Detect which cell encompasses the target text, then output its [X, Y] center coordinate. 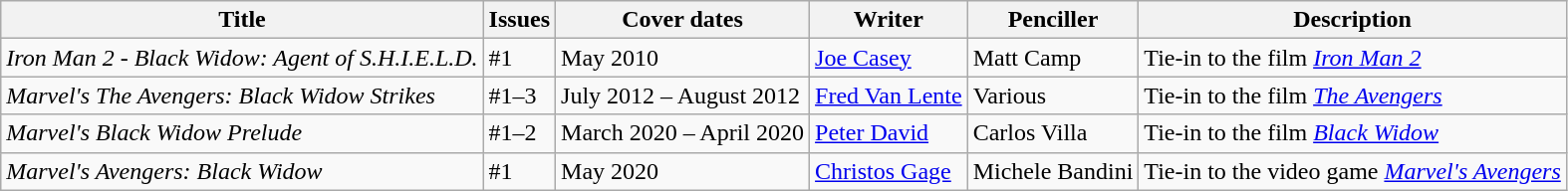
July 2012 – August 2012 [683, 95]
March 2020 – April 2020 [683, 133]
Iron Man 2 - Black Widow: Agent of S.H.I.E.L.D. [242, 58]
Tie-in to the film Iron Man 2 [1353, 58]
Tie-in to the film The Avengers [1353, 95]
Carlos Villa [1053, 133]
Marvel's Black Widow Prelude [242, 133]
Tie-in to the video game Marvel's Avengers [1353, 171]
Marvel's Avengers: Black Widow [242, 171]
Matt Camp [1053, 58]
Christos Gage [889, 171]
Cover dates [683, 20]
Michele Bandini [1053, 171]
Writer [889, 20]
#1–2 [519, 133]
#1–3 [519, 95]
May 2010 [683, 58]
Title [242, 20]
Various [1053, 95]
Joe Casey [889, 58]
Description [1353, 20]
May 2020 [683, 171]
Issues [519, 20]
Peter David [889, 133]
Marvel's The Avengers: Black Widow Strikes [242, 95]
Fred Van Lente [889, 95]
Tie-in to the film Black Widow [1353, 133]
Penciller [1053, 20]
